Detect which cell encompasses the target text, then output its (x, y) center coordinate. 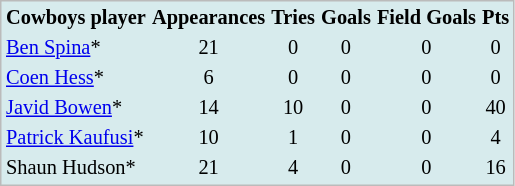
Cowboys player (76, 18)
Pts (496, 18)
40 (496, 108)
14 (208, 108)
Javid Bowen* (76, 108)
Coen Hess* (76, 78)
1 (294, 138)
Tries (294, 18)
Appearances (208, 18)
Patrick Kaufusi* (76, 138)
Goals (346, 18)
16 (496, 168)
Shaun Hudson* (76, 168)
Ben Spina* (76, 48)
Field Goals (426, 18)
6 (208, 78)
